Output the (x, y) coordinate of the center of the cell containing the given text.  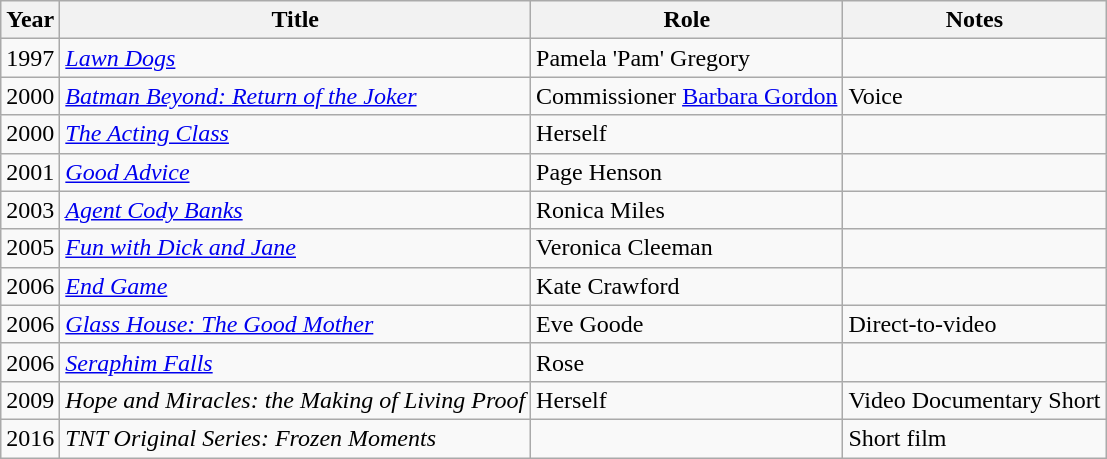
Rose (687, 362)
Video Documentary Short (974, 400)
Year (30, 20)
Notes (974, 20)
Fun with Dick and Jane (296, 248)
The Acting Class (296, 134)
Veronica Cleeman (687, 248)
Ronica Miles (687, 210)
2005 (30, 248)
Seraphim Falls (296, 362)
Glass House: The Good Mother (296, 324)
Eve Goode (687, 324)
TNT Original Series: Frozen Moments (296, 438)
Good Advice (296, 172)
2001 (30, 172)
End Game (296, 286)
Commissioner Barbara Gordon (687, 96)
1997 (30, 58)
Direct-to-video (974, 324)
Pamela 'Pam' Gregory (687, 58)
Role (687, 20)
Short film (974, 438)
Hope and Miracles: the Making of Living Proof (296, 400)
Title (296, 20)
2009 (30, 400)
Page Henson (687, 172)
Voice (974, 96)
Lawn Dogs (296, 58)
2016 (30, 438)
2003 (30, 210)
Kate Crawford (687, 286)
Agent Cody Banks (296, 210)
Batman Beyond: Return of the Joker (296, 96)
